Return [x, y] of the center of cell containing provided text 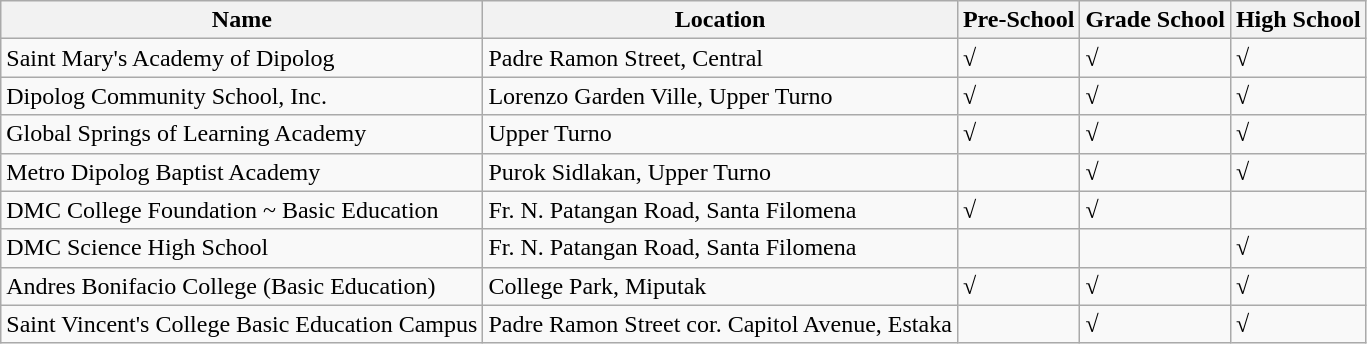
Dipolog Community School, Inc. [242, 96]
High School [1298, 20]
Padre Ramon Street, Central [720, 58]
Pre-School [1018, 20]
DMC Science High School [242, 248]
Upper Turno [720, 134]
Saint Vincent's College Basic Education Campus [242, 324]
Metro Dipolog Baptist Academy [242, 172]
Purok Sidlakan, Upper Turno [720, 172]
Andres Bonifacio College (Basic Education) [242, 286]
Grade School [1155, 20]
Location [720, 20]
Name [242, 20]
College Park, Miputak [720, 286]
Padre Ramon Street cor. Capitol Avenue, Estaka [720, 324]
DMC College Foundation ~ Basic Education [242, 210]
Saint Mary's Academy of Dipolog [242, 58]
Global Springs of Learning Academy [242, 134]
Lorenzo Garden Ville, Upper Turno [720, 96]
